Output the [X, Y] coordinate of the center of the cell containing the given text.  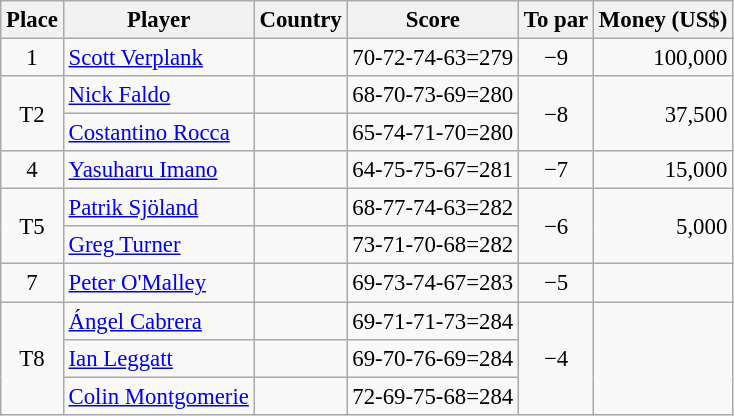
Colin Montgomerie [158, 396]
−9 [556, 58]
To par [556, 20]
Patrik Sjöland [158, 208]
4 [32, 170]
Ángel Cabrera [158, 321]
70-72-74-63=279 [433, 58]
7 [32, 283]
1 [32, 58]
69-71-71-73=284 [433, 321]
64-75-75-67=281 [433, 170]
Greg Turner [158, 245]
T2 [32, 114]
−4 [556, 358]
Ian Leggatt [158, 358]
Player [158, 20]
−7 [556, 170]
100,000 [664, 58]
37,500 [664, 114]
Money (US$) [664, 20]
72-69-75-68=284 [433, 396]
Yasuharu Imano [158, 170]
−6 [556, 226]
T8 [32, 358]
68-70-73-69=280 [433, 95]
−8 [556, 114]
68-77-74-63=282 [433, 208]
Nick Faldo [158, 95]
Score [433, 20]
Place [32, 20]
69-73-74-67=283 [433, 283]
5,000 [664, 226]
73-71-70-68=282 [433, 245]
65-74-71-70=280 [433, 133]
Country [300, 20]
69-70-76-69=284 [433, 358]
15,000 [664, 170]
Peter O'Malley [158, 283]
Scott Verplank [158, 58]
−5 [556, 283]
T5 [32, 226]
Costantino Rocca [158, 133]
